Identify which cell holds the provided text, then report its [x, y] central coordinate. 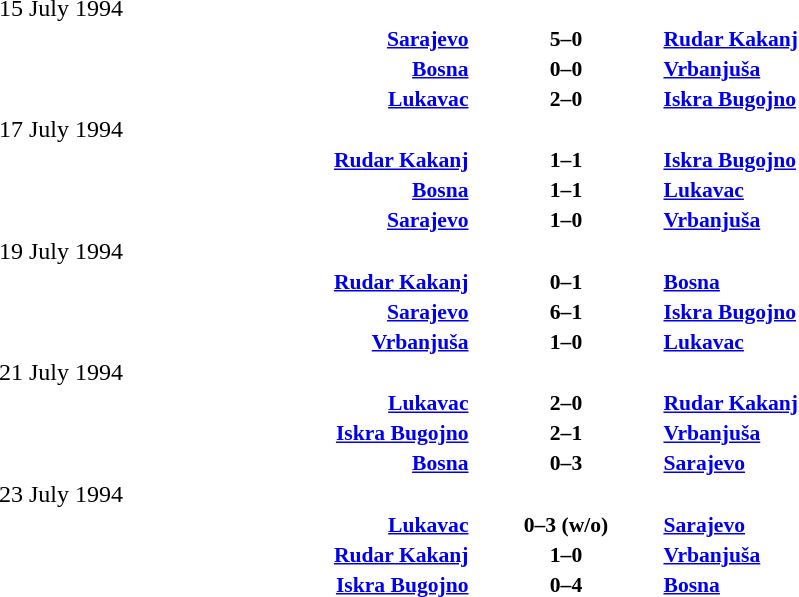
6–1 [566, 312]
5–0 [566, 38]
2–1 [566, 433]
0–0 [566, 68]
0–1 [566, 282]
0–3 (w/o) [566, 524]
0–3 [566, 463]
